Search for the cell housing the specified text and yield its [X, Y] center coordinate. 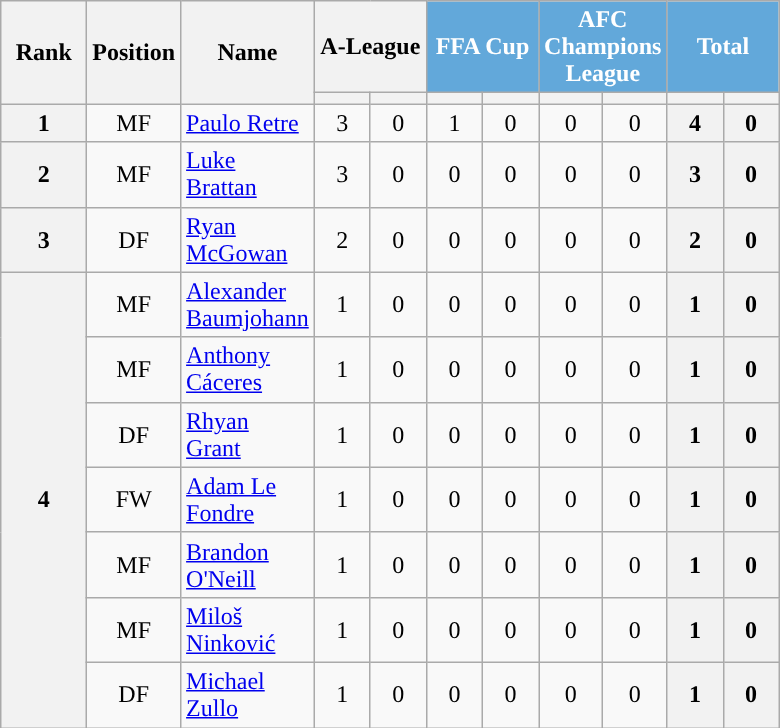
Miloš Ninković [248, 630]
Alexander Baumjohann [248, 304]
Brandon O'Neill [248, 564]
Rhyan Grant [248, 434]
Name [248, 52]
Adam Le Fondre [248, 500]
Position [134, 52]
Paulo Retre [248, 123]
Michael Zullo [248, 694]
Luke Brattan [248, 174]
A-League [370, 47]
Rank [44, 52]
Ryan McGowan [248, 240]
AFC Champions League [603, 47]
FW [134, 500]
FFA Cup [482, 47]
Total [723, 47]
Anthony Cáceres [248, 370]
